Scan for the cell matching the given text and deliver its [x, y] coordinate at center. 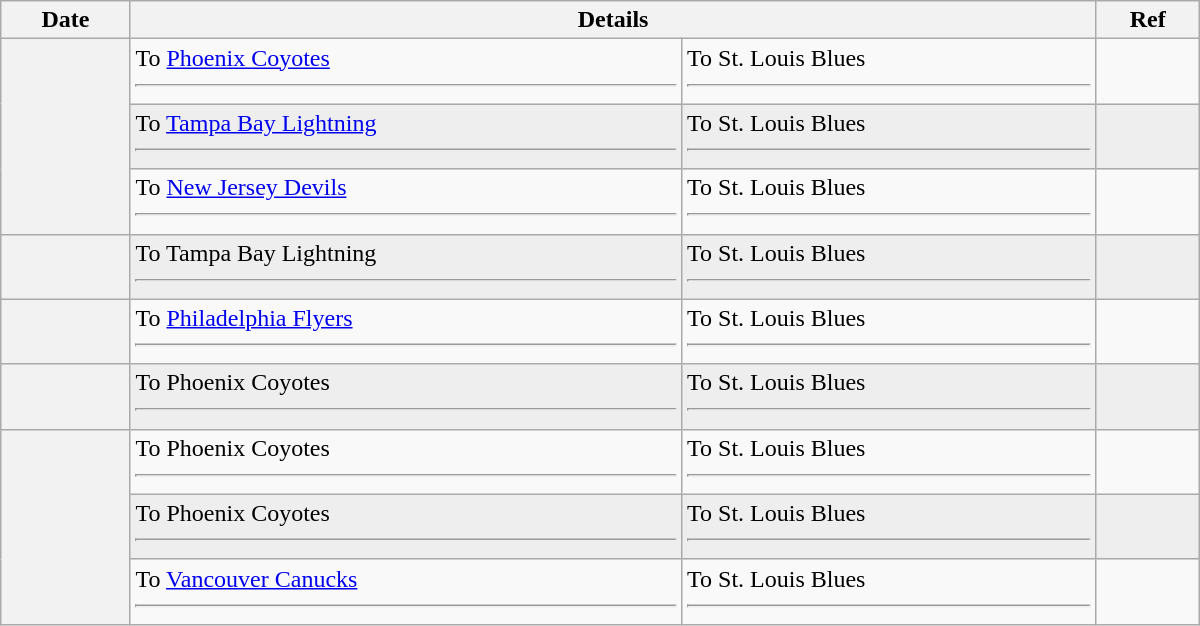
To Philadelphia Flyers [406, 332]
To Vancouver Canucks [406, 592]
Ref [1148, 20]
To New Jersey Devils [406, 202]
Details [613, 20]
Date [66, 20]
